Locate the cell with the specified text and output its [X, Y] center coordinate. 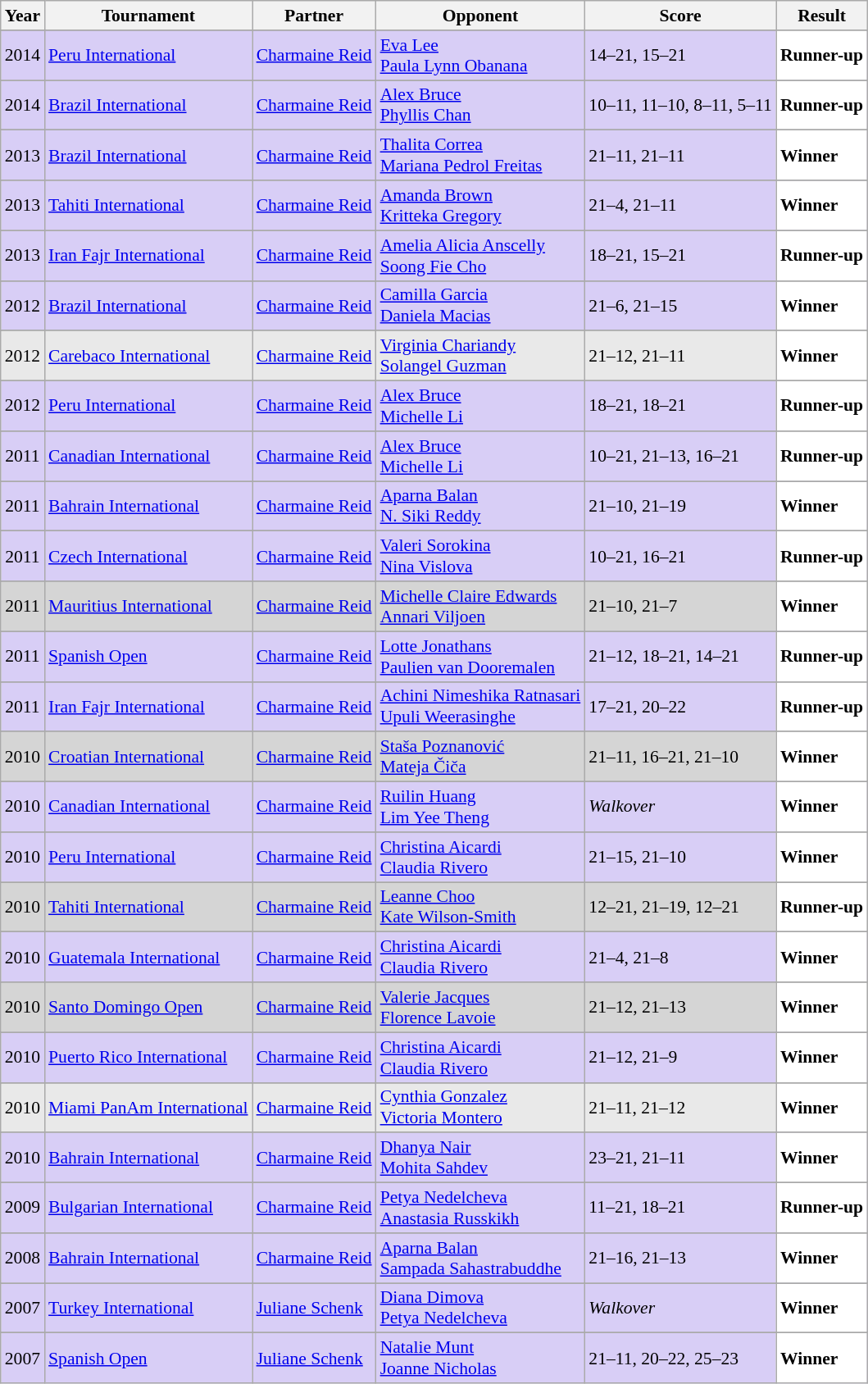
Miami PanAm International [148, 1107]
Dhanya Nair Mohita Sahdev [480, 1158]
Camilla Garcia Daniela Macias [480, 305]
Croatian International [148, 758]
Year [23, 16]
Achini Nimeshika Ratnasari Upuli Weerasinghe [480, 707]
Amelia Alicia Anscelly Soong Fie Cho [480, 256]
Tournament [148, 16]
Eva Lee Paula Lynn Obanana [480, 56]
Ruilin Huang Lim Yee Theng [480, 807]
23–21, 21–11 [680, 1158]
Carebaco International [148, 356]
Thalita Correa Mariana Pedrol Freitas [480, 156]
12–21, 21–19, 12–21 [680, 907]
Cynthia Gonzalez Victoria Montero [480, 1107]
Mauritius International [148, 607]
18–21, 18–21 [680, 407]
21–11, 21–11 [680, 156]
Diana Dimova Petya Nedelcheva [480, 1309]
Natalie Munt Joanne Nicholas [480, 1358]
2008 [23, 1258]
Czech International [148, 556]
Michelle Claire Edwards Annari Viljoen [480, 607]
Bulgarian International [148, 1209]
21–16, 21–13 [680, 1258]
21–12, 18–21, 14–21 [680, 656]
Guatemala International [148, 958]
21–15, 21–10 [680, 858]
21–10, 21–19 [680, 507]
Valeri Sorokina Nina Vislova [480, 556]
Opponent [480, 16]
10–11, 11–10, 8–11, 5–11 [680, 105]
Virginia Chariandy Solangel Guzman [480, 356]
21–11, 21–12 [680, 1107]
21–4, 21–8 [680, 958]
Lotte Jonathans Paulien van Dooremalen [480, 656]
10–21, 16–21 [680, 556]
Turkey International [148, 1309]
11–21, 18–21 [680, 1209]
17–21, 20–22 [680, 707]
21–12, 21–13 [680, 1007]
Leanne Choo Kate Wilson-Smith [480, 907]
21–12, 21–9 [680, 1058]
Aparna Balan N. Siki Reddy [480, 507]
Staša Poznanović Mateja Čiča [480, 758]
21–6, 21–15 [680, 305]
Puerto Rico International [148, 1058]
Aparna Balan Sampada Sahastrabuddhe [480, 1258]
18–21, 15–21 [680, 256]
Alex Bruce Phyllis Chan [480, 105]
Santo Domingo Open [148, 1007]
21–12, 21–11 [680, 356]
Score [680, 16]
Partner [315, 16]
21–11, 16–21, 21–10 [680, 758]
14–21, 15–21 [680, 56]
Result [821, 16]
10–21, 21–13, 16–21 [680, 456]
Amanda Brown Kritteka Gregory [480, 205]
Valerie Jacques Florence Lavoie [480, 1007]
21–10, 21–7 [680, 607]
21–11, 20–22, 25–23 [680, 1358]
Petya Nedelcheva Anastasia Russkikh [480, 1209]
2009 [23, 1209]
21–4, 21–11 [680, 205]
